From the cell containing the given text, extract its center point as (x, y) coordinate. 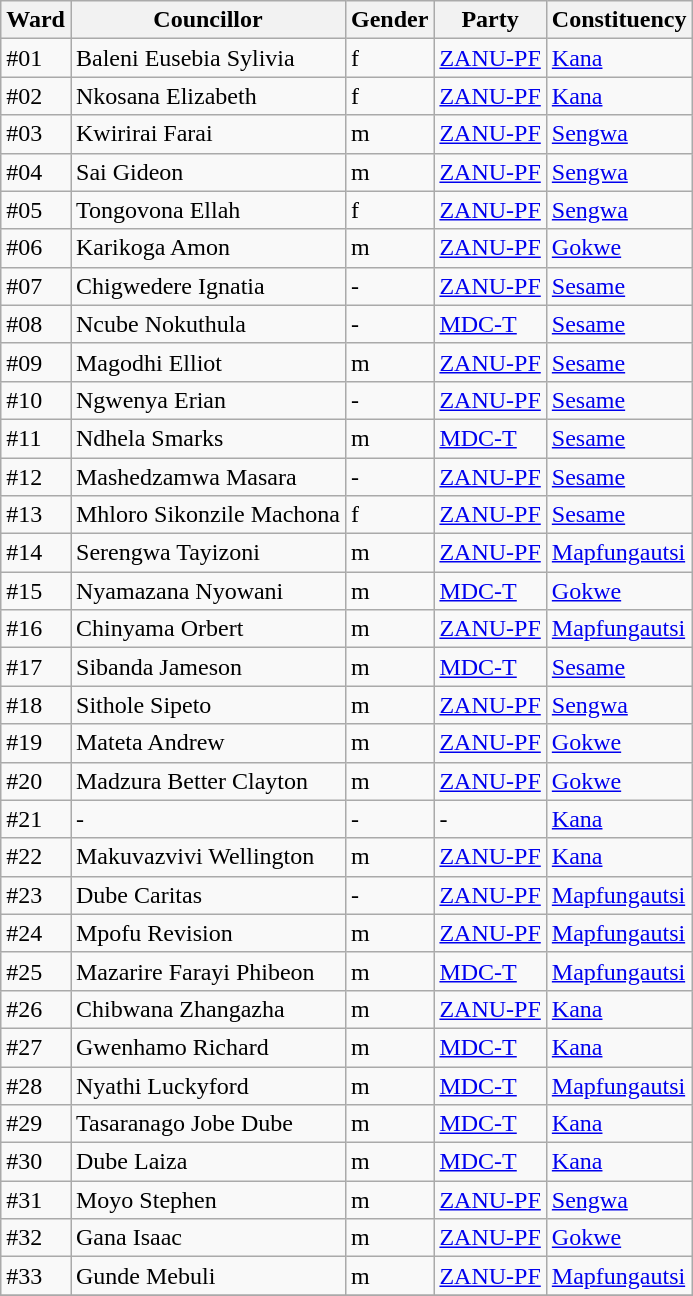
#31 (36, 1200)
#19 (36, 743)
Gender (390, 20)
Gunde Mebuli (208, 1276)
#32 (36, 1238)
Kwirirai Farai (208, 134)
Ndhela Smarks (208, 438)
#21 (36, 819)
Gwenhamo Richard (208, 1047)
Mhloro Sikonzile Machona (208, 515)
Moyo Stephen (208, 1200)
#29 (36, 1124)
#15 (36, 591)
Sithole Sipeto (208, 705)
#17 (36, 667)
#28 (36, 1085)
Karikoga Amon (208, 248)
#04 (36, 172)
Chibwana Zhangazha (208, 1009)
Mateta Andrew (208, 743)
#26 (36, 1009)
Gana Isaac (208, 1238)
Constituency (619, 20)
#05 (36, 210)
#11 (36, 438)
#08 (36, 324)
Councillor (208, 20)
#07 (36, 286)
#30 (36, 1162)
Mashedzamwa Masara (208, 477)
Baleni Eusebia Sylivia (208, 58)
Nkosana Elizabeth (208, 96)
Tasaranago Jobe Dube (208, 1124)
#13 (36, 515)
#01 (36, 58)
#24 (36, 933)
Chinyama Orbert (208, 629)
Sai Gideon (208, 172)
Ward (36, 20)
#25 (36, 971)
Ncube Nokuthula (208, 324)
Nyathi Luckyford (208, 1085)
#02 (36, 96)
#22 (36, 857)
#27 (36, 1047)
#14 (36, 553)
#20 (36, 781)
Ngwenya Erian (208, 400)
Nyamazana Nyowani (208, 591)
#10 (36, 400)
#12 (36, 477)
Magodhi Elliot (208, 362)
#33 (36, 1276)
#06 (36, 248)
Dube Caritas (208, 895)
Chigwedere Ignatia (208, 286)
#16 (36, 629)
#03 (36, 134)
Party (490, 20)
#09 (36, 362)
Makuvazvivi Wellington (208, 857)
Serengwa Tayizoni (208, 553)
Dube Laiza (208, 1162)
#18 (36, 705)
Tongovona Ellah (208, 210)
Mazarire Farayi Phibeon (208, 971)
Madzura Better Clayton (208, 781)
#23 (36, 895)
Sibanda Jameson (208, 667)
Mpofu Revision (208, 933)
